Detect which cell encompasses the target text, then output its (X, Y) center coordinate. 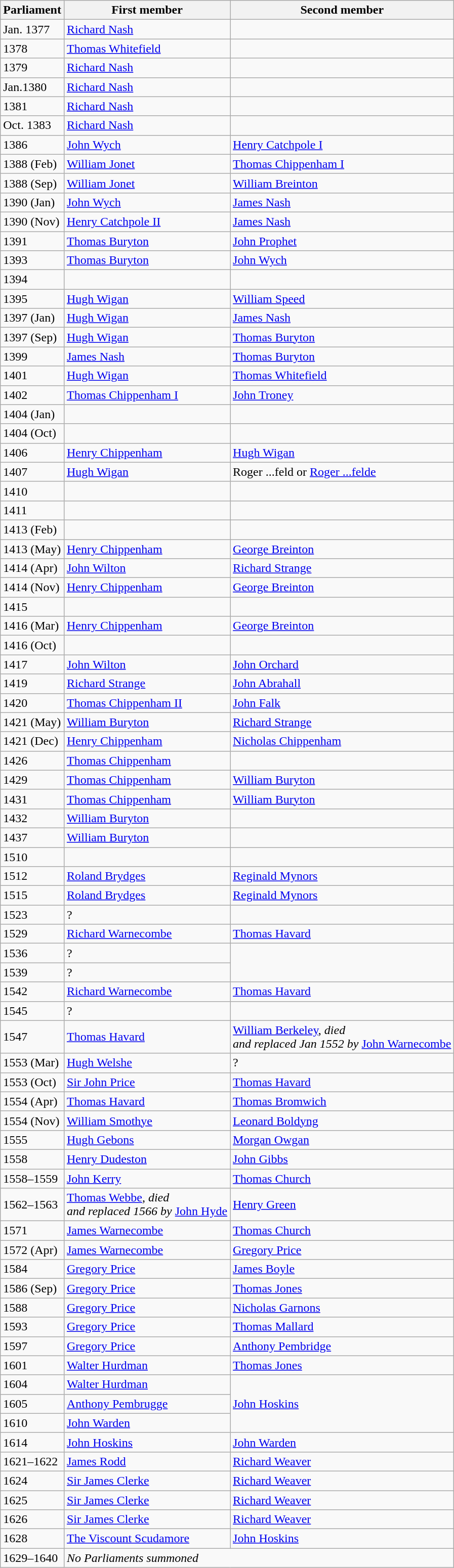
John Falk (342, 703)
1421 (May) (32, 722)
1404 (Oct) (32, 433)
John Orchard (342, 664)
1558 (32, 1159)
1621–1622 (32, 1461)
1379 (32, 68)
Jan.1380 (32, 87)
Thomas Chippenham II (147, 703)
1572 (Apr) (32, 1250)
1588 (32, 1308)
1624 (32, 1481)
1542 (32, 992)
1378 (32, 49)
1626 (32, 1519)
1625 (32, 1500)
1512 (32, 876)
1393 (32, 260)
1395 (32, 299)
1553 (Mar) (32, 1063)
Nicholas Chippenham (342, 741)
1416 (Oct) (32, 645)
1399 (32, 356)
Hugh Welshe (147, 1063)
1419 (32, 684)
1406 (32, 453)
1523 (32, 915)
William Speed (342, 299)
1397 (Sep) (32, 337)
1584 (32, 1269)
Jan. 1377 (32, 29)
1562–1563 (32, 1204)
1407 (32, 472)
1429 (32, 780)
Hugh Gebons (147, 1140)
First member (147, 10)
1553 (Oct) (32, 1082)
1515 (32, 895)
1555 (32, 1140)
1510 (32, 857)
1593 (32, 1327)
1402 (32, 395)
Thomas Webbe, died and replaced 1566 by John Hyde (147, 1204)
Thomas Bromwich (342, 1101)
1610 (32, 1423)
William Berkeley, died and replaced Jan 1552 by John Warnecombe (342, 1037)
1629–1640 (32, 1558)
John Troney (342, 395)
1539 (32, 972)
1414 (Nov) (32, 588)
1410 (32, 491)
Thomas Mallard (342, 1327)
John Abrahall (342, 684)
Sir John Price (147, 1082)
1417 (32, 664)
1554 (Nov) (32, 1121)
1386 (32, 145)
Leonard Boldyng (342, 1121)
1414 (Apr) (32, 568)
William Smothye (147, 1121)
The Viscount Scudamore (147, 1539)
1413 (Feb) (32, 529)
1536 (32, 953)
John Gibbs (342, 1159)
Anthony Pembrugge (147, 1404)
1571 (32, 1231)
Second member (342, 10)
Henry Dudeston (147, 1159)
1586 (Sep) (32, 1288)
Parliament (32, 10)
1628 (32, 1539)
Henry Catchpole I (342, 145)
1390 (Nov) (32, 221)
Nicholas Garnons (342, 1308)
1381 (32, 106)
Roger ...feld or Roger ...felde (342, 472)
1554 (Apr) (32, 1101)
1432 (32, 818)
1397 (Jan) (32, 318)
John Prophet (342, 241)
1401 (32, 376)
1601 (32, 1365)
Oct. 1383 (32, 125)
1404 (Jan) (32, 414)
1394 (32, 280)
Anthony Pembridge (342, 1346)
Morgan Owgan (342, 1140)
William Breinton (342, 183)
1411 (32, 510)
1415 (32, 607)
1545 (32, 1011)
1391 (32, 241)
1388 (Feb) (32, 164)
1437 (32, 837)
James Boyle (342, 1269)
John Kerry (147, 1179)
Henry Green (342, 1204)
James Rodd (147, 1461)
1605 (32, 1404)
1604 (32, 1384)
1390 (Jan) (32, 202)
1420 (32, 703)
1547 (32, 1037)
1426 (32, 760)
1558–1559 (32, 1179)
1388 (Sep) (32, 183)
1529 (32, 934)
1597 (32, 1346)
1416 (Mar) (32, 626)
No Parliaments summoned (259, 1558)
1614 (32, 1442)
Henry Catchpole II (147, 221)
1413 (May) (32, 549)
1431 (32, 799)
1421 (Dec) (32, 741)
